Find where the given text appears and provide that cell's center as [x, y] coordinate. 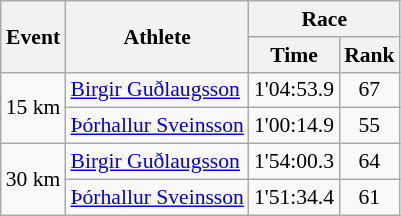
Athlete [156, 36]
Race [324, 19]
Rank [370, 55]
Event [34, 36]
64 [370, 162]
61 [370, 197]
1'04:53.9 [294, 90]
67 [370, 90]
15 km [34, 108]
1'00:14.9 [294, 126]
1'51:34.4 [294, 197]
Time [294, 55]
30 km [34, 180]
1'54:00.3 [294, 162]
55 [370, 126]
